Detect which cell encompasses the target text, then output its (x, y) center coordinate. 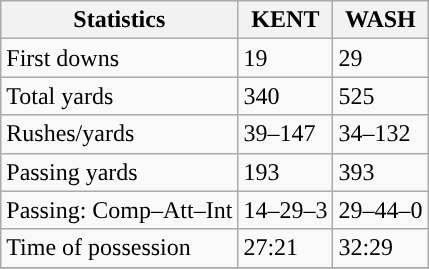
Passing: Comp–Att–Int (120, 210)
340 (286, 96)
193 (286, 172)
525 (380, 96)
29–44–0 (380, 210)
27:21 (286, 248)
29 (380, 58)
KENT (286, 20)
19 (286, 58)
Total yards (120, 96)
32:29 (380, 248)
Statistics (120, 20)
First downs (120, 58)
34–132 (380, 134)
Time of possession (120, 248)
39–147 (286, 134)
WASH (380, 20)
Rushes/yards (120, 134)
14–29–3 (286, 210)
Passing yards (120, 172)
393 (380, 172)
